Pinpoint the cell where the given text exists, returning its [X, Y] midpoint coordinate. 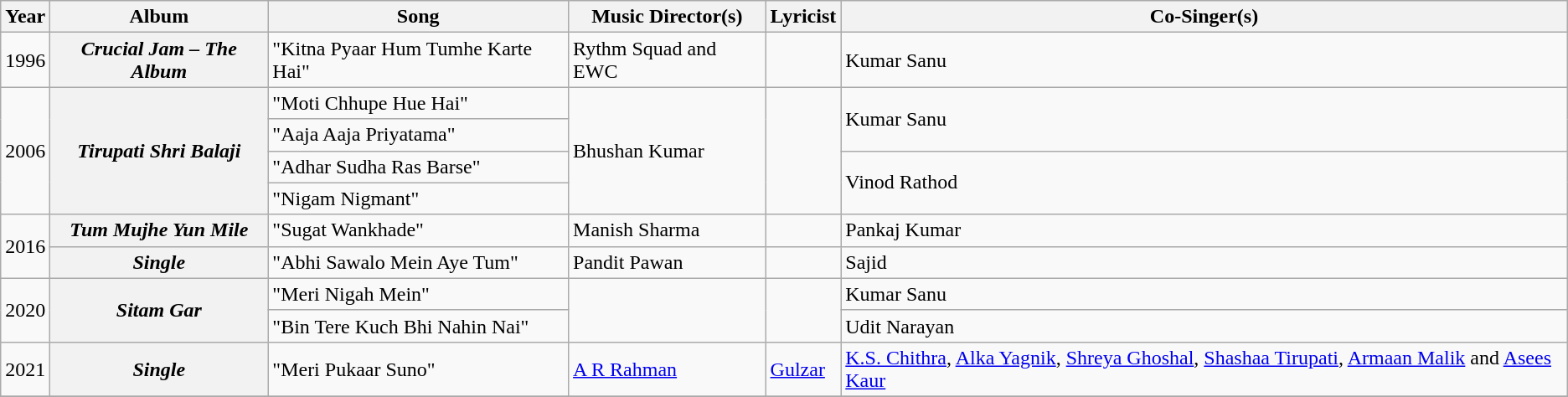
Pankaj Kumar [1204, 230]
2020 [25, 310]
"Aaja Aaja Priyatama" [419, 135]
Year [25, 17]
A R Rahman [667, 369]
Vinod Rathod [1204, 183]
Co-Singer(s) [1204, 17]
1996 [25, 60]
"Meri Nigah Mein" [419, 294]
"Abhi Sawalo Mein Aye Tum" [419, 262]
Pandit Pawan [667, 262]
"Nigam Nigmant" [419, 198]
"Moti Chhupe Hue Hai" [419, 103]
Manish Sharma [667, 230]
2016 [25, 246]
"Bin Tere Kuch Bhi Nahin Nai" [419, 326]
Rythm Squad and EWC [667, 60]
Tirupati Shri Balaji [159, 151]
Crucial Jam – The Album [159, 60]
Music Director(s) [667, 17]
Sitam Gar [159, 310]
Song [419, 17]
"Sugat Wankhade" [419, 230]
Gulzar [803, 369]
"Kitna Pyaar Hum Tumhe Karte Hai" [419, 60]
2006 [25, 151]
"Meri Pukaar Suno" [419, 369]
"Adhar Sudha Ras Barse" [419, 167]
Lyricist [803, 17]
K.S. Chithra, Alka Yagnik, Shreya Ghoshal, Shashaa Tirupati, Armaan Malik and Asees Kaur [1204, 369]
Album [159, 17]
2021 [25, 369]
Udit Narayan [1204, 326]
Sajid [1204, 262]
Tum Mujhe Yun Mile [159, 230]
Bhushan Kumar [667, 151]
